Pinpoint the cell where the given text exists, returning its (x, y) midpoint coordinate. 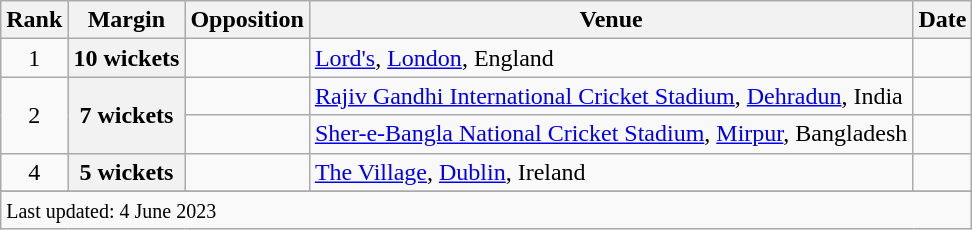
Margin (126, 20)
Last updated: 4 June 2023 (486, 210)
5 wickets (126, 172)
1 (34, 58)
Venue (610, 20)
4 (34, 172)
Rank (34, 20)
10 wickets (126, 58)
Rajiv Gandhi International Cricket Stadium, Dehradun, India (610, 96)
2 (34, 115)
Date (942, 20)
7 wickets (126, 115)
Opposition (247, 20)
Lord's, London, England (610, 58)
Sher-e-Bangla National Cricket Stadium, Mirpur, Bangladesh (610, 134)
The Village, Dublin, Ireland (610, 172)
